From the cell containing the given text, extract its center point as [x, y] coordinate. 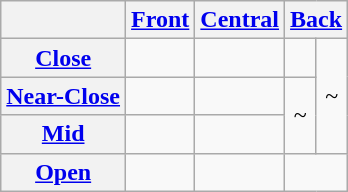
Close [64, 58]
Back [316, 20]
Near-Close [64, 96]
Front [160, 20]
Central [240, 20]
Open [64, 172]
Mid [64, 134]
